Return (x, y) of the center of cell containing provided text 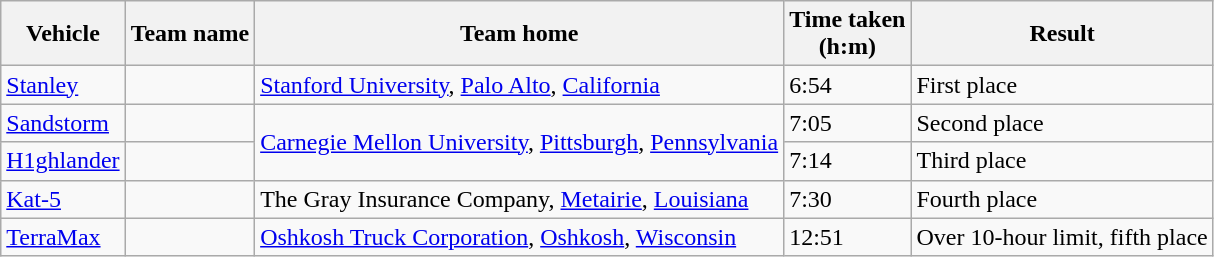
Over 10-hour limit, fifth place (1062, 237)
Vehicle (63, 34)
Third place (1062, 161)
6:54 (848, 85)
H1ghlander (63, 161)
Time taken(h:m) (848, 34)
The Gray Insurance Company, Metairie, Louisiana (520, 199)
Oshkosh Truck Corporation, Oshkosh, Wisconsin (520, 237)
7:14 (848, 161)
Sandstorm (63, 123)
First place (1062, 85)
Team home (520, 34)
Fourth place (1062, 199)
Team name (190, 34)
12:51 (848, 237)
Kat-5 (63, 199)
TerraMax (63, 237)
Stanford University, Palo Alto, California (520, 85)
Stanley (63, 85)
Result (1062, 34)
7:05 (848, 123)
Second place (1062, 123)
Carnegie Mellon University, Pittsburgh, Pennsylvania (520, 142)
7:30 (848, 199)
